Determine the (X, Y) coordinate at the center of the cell enclosing the given text.  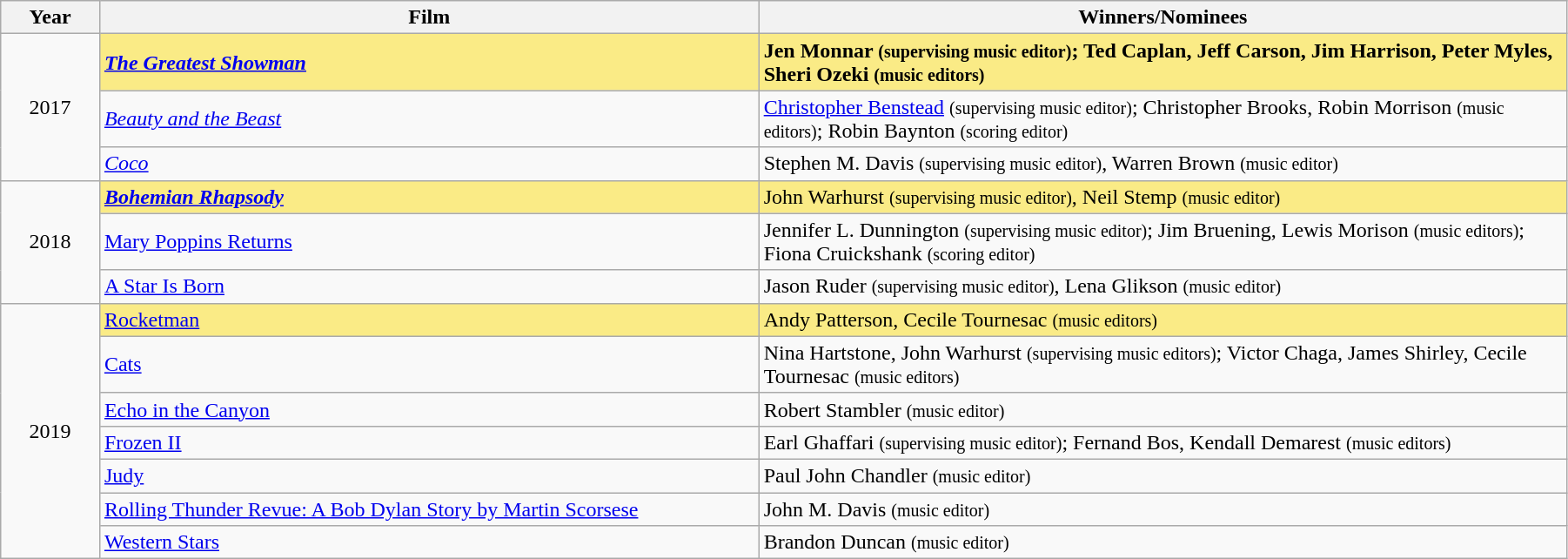
Christopher Benstead (supervising music editor); Christopher Brooks, Robin Morrison (music editors); Robin Baynton (scoring editor) (1163, 118)
Jennifer L. Dunnington (supervising music editor); Jim Bruening, Lewis Morison (music editors); Fiona Cruickshank (scoring editor) (1163, 242)
Western Stars (429, 542)
Robert Stambler (music editor) (1163, 409)
Coco (429, 164)
Rolling Thunder Revue: A Bob Dylan Story by Martin Scorsese (429, 509)
The Greatest Showman (429, 63)
John M. Davis (music editor) (1163, 509)
Stephen M. Davis (supervising music editor), Warren Brown (music editor) (1163, 164)
Bohemian Rhapsody (429, 197)
Frozen II (429, 442)
Judy (429, 475)
Jason Ruder (supervising music editor), Lena Glikson (music editor) (1163, 286)
Winners/Nominees (1163, 17)
Cats (429, 364)
John Warhurst (supervising music editor), Neil Stemp (music editor) (1163, 197)
Rocketman (429, 320)
Echo in the Canyon (429, 409)
Nina Hartstone, John Warhurst (supervising music editors); Victor Chaga, James Shirley, Cecile Tournesac (music editors) (1163, 364)
2018 (50, 242)
Mary Poppins Returns (429, 242)
Jen Monnar (supervising music editor); Ted Caplan, Jeff Carson, Jim Harrison, Peter Myles, Sheri Ozeki (music editors) (1163, 63)
2019 (50, 430)
A Star Is Born (429, 286)
Year (50, 17)
Paul John Chandler (music editor) (1163, 475)
Film (429, 17)
2017 (50, 107)
Beauty and the Beast (429, 118)
Brandon Duncan (music editor) (1163, 542)
Earl Ghaffari (supervising music editor); Fernand Bos, Kendall Demarest (music editors) (1163, 442)
Andy Patterson, Cecile Tournesac (music editors) (1163, 320)
